Provide the (X, Y) coordinate of the cell's center where the given text is located.  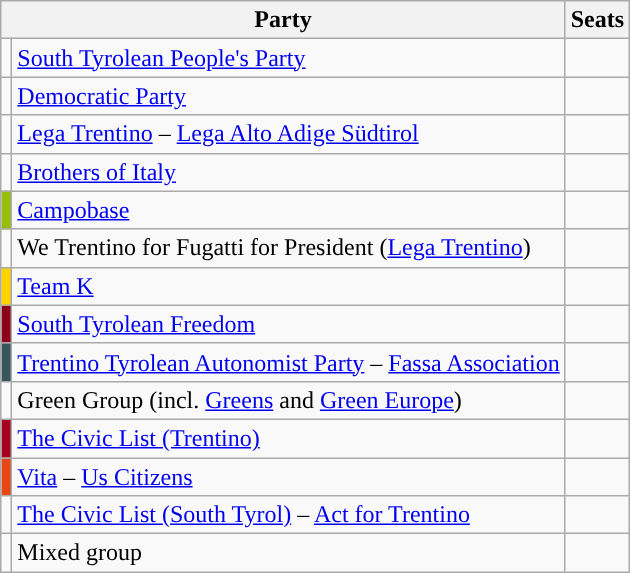
Brothers of Italy (288, 172)
Team K (288, 286)
The Civic List (Trentino) (288, 438)
Green Group (incl. Greens and Green Europe) (288, 400)
South Tyrolean People's Party (288, 58)
Seats (597, 20)
Vita – Us Citizens (288, 477)
Campobase (288, 210)
Trentino Tyrolean Autonomist Party – Fassa Association (288, 362)
Party (283, 20)
We Trentino for Fugatti for President (Lega Trentino) (288, 248)
Lega Trentino – Lega Alto Adige Südtirol (288, 134)
The Civic List (South Tyrol) – Act for Trentino (288, 515)
South Tyrolean Freedom (288, 324)
Democratic Party (288, 96)
Mixed group (288, 553)
